Extract the (x, y) coordinate from the center of the cell holding the provided text.  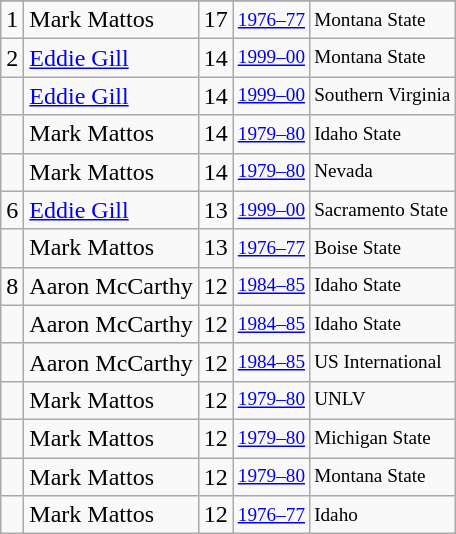
US International (382, 362)
Michigan State (382, 438)
2 (12, 58)
8 (12, 286)
Sacramento State (382, 210)
1 (12, 20)
Southern Virginia (382, 96)
6 (12, 210)
Idaho (382, 515)
17 (216, 20)
Nevada (382, 172)
Boise State (382, 248)
UNLV (382, 400)
